Find where the given text appears and provide that cell's center as (x, y) coordinate. 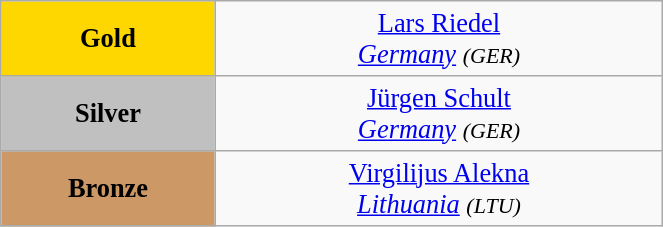
Bronze (108, 188)
Virgilijus AleknaLithuania (LTU) (439, 188)
Jürgen SchultGermany (GER) (439, 112)
Gold (108, 38)
Lars RiedelGermany (GER) (439, 38)
Silver (108, 112)
